Find where the given text appears and provide that cell's center as (x, y) coordinate. 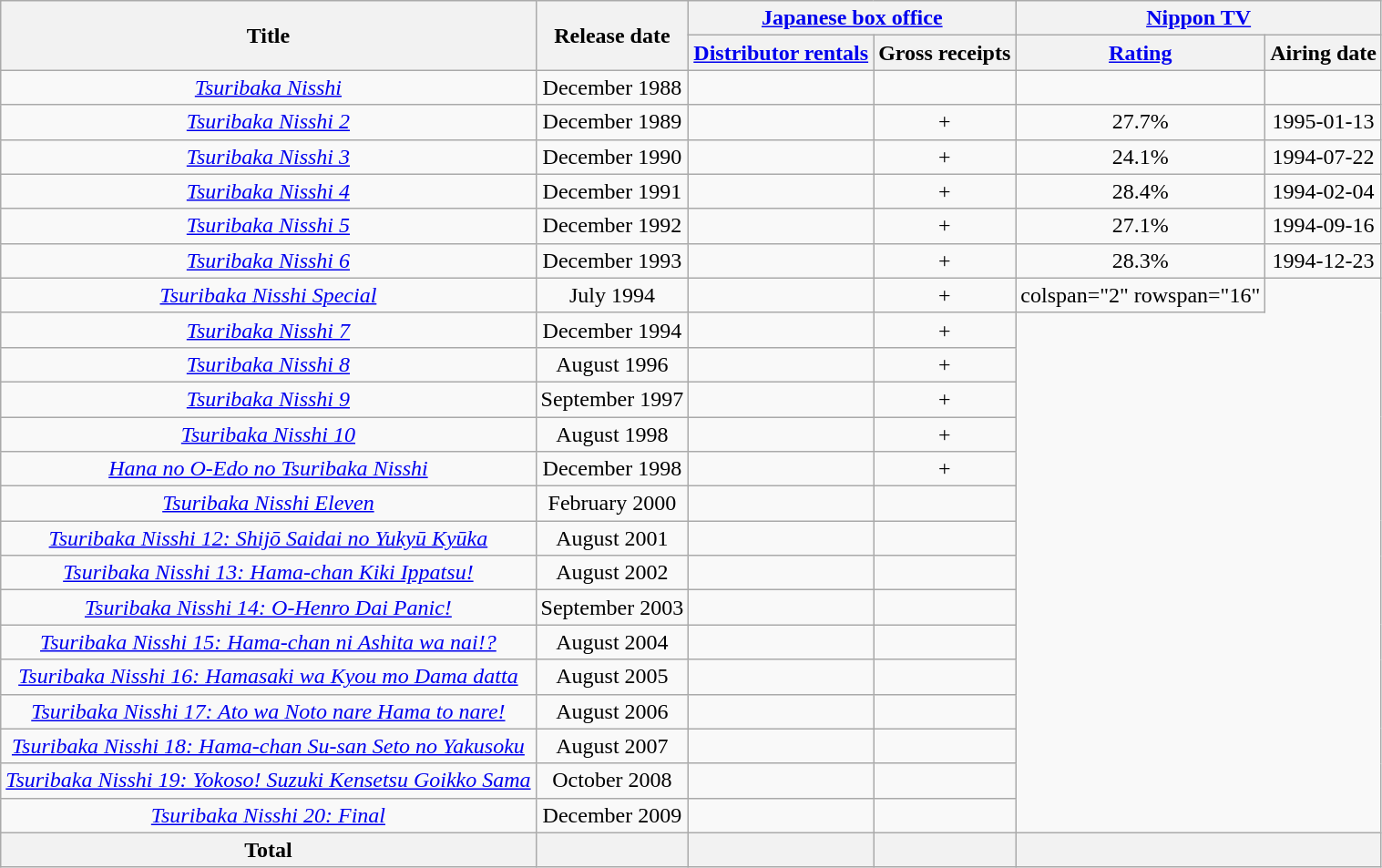
1995-01-13 (1324, 122)
Tsuribaka Nisshi 8 (268, 364)
Tsuribaka Nisshi 9 (268, 399)
September 1997 (612, 399)
Tsuribaka Nisshi 2 (268, 122)
August 2004 (612, 642)
Tsuribaka Nisshi 5 (268, 226)
August 2002 (612, 573)
Title (268, 36)
July 1994 (612, 295)
Tsuribaka Nisshi 17: Ato wa Noto nare Hama to nare! (268, 711)
Tsuribaka Nisshi 14: O-Henro Dai Panic! (268, 608)
Airing date (1324, 53)
colspan="2" rowspan="16" (1141, 295)
August 1996 (612, 364)
Tsuribaka Nisshi (268, 87)
Tsuribaka Nisshi 18: Hama-chan Su-san Seto no Yakusoku (268, 746)
Tsuribaka Nisshi 3 (268, 157)
1994-02-04 (1324, 191)
1994-09-16 (1324, 226)
December 1990 (612, 157)
December 1988 (612, 87)
27.7% (1141, 122)
Tsuribaka Nisshi 15: Hama-chan ni Ashita wa nai!? (268, 642)
December 1998 (612, 469)
Tsuribaka Nisshi 10 (268, 434)
Release date (612, 36)
Rating (1141, 53)
Tsuribaka Nisshi 12: Shijō Saidai no Yukyū Kyūka (268, 538)
24.1% (1141, 157)
Hana no O-Edo no Tsuribaka Nisshi (268, 469)
Tsuribaka Nisshi 6 (268, 260)
27.1% (1141, 226)
December 1989 (612, 122)
1994-12-23 (1324, 260)
August 2007 (612, 746)
August 2005 (612, 677)
August 1998 (612, 434)
28.3% (1141, 260)
Tsuribaka Nisshi 19: Yokoso! Suzuki Kensetsu Goikko Sama (268, 781)
28.4% (1141, 191)
Distributor rentals (782, 53)
October 2008 (612, 781)
September 2003 (612, 608)
August 2006 (612, 711)
Total (268, 850)
December 1992 (612, 226)
Tsuribaka Nisshi Eleven (268, 504)
Tsuribaka Nisshi Special (268, 295)
August 2001 (612, 538)
Tsuribaka Nisshi 4 (268, 191)
Japanese box office (853, 18)
December 1991 (612, 191)
December 2009 (612, 815)
December 1993 (612, 260)
Tsuribaka Nisshi 13: Hama-chan Kiki Ippatsu! (268, 573)
Gross receipts (945, 53)
December 1994 (612, 330)
Tsuribaka Nisshi 7 (268, 330)
Tsuribaka Nisshi 16: Hamasaki wa Kyou mo Dama datta (268, 677)
1994-07-22 (1324, 157)
Nippon TV (1199, 18)
Tsuribaka Nisshi 20: Final (268, 815)
February 2000 (612, 504)
